Search for the cell housing the specified text and yield its (x, y) center coordinate. 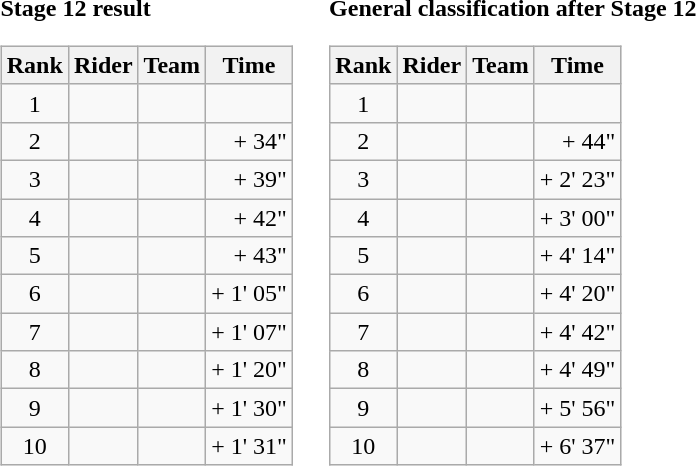
+ 1' 30" (250, 408)
+ 4' 14" (578, 256)
+ 39" (250, 179)
+ 5' 56" (578, 408)
+ 43" (250, 256)
+ 6' 37" (578, 446)
+ 3' 00" (578, 217)
+ 4' 49" (578, 370)
+ 34" (250, 141)
+ 4' 42" (578, 332)
+ 44" (578, 141)
+ 4' 20" (578, 294)
+ 2' 23" (578, 179)
+ 42" (250, 217)
+ 1' 20" (250, 370)
+ 1' 05" (250, 294)
+ 1' 07" (250, 332)
+ 1' 31" (250, 446)
